Return the [x, y] coordinate for the center point of the cell that contains the specified text.  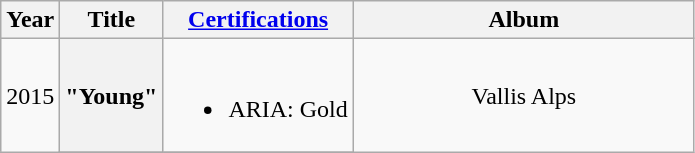
Title [112, 20]
Certifications [258, 20]
Album [524, 20]
2015 [30, 96]
Vallis Alps [524, 96]
ARIA: Gold [258, 96]
"Young" [112, 96]
Year [30, 20]
